Output the (X, Y) coordinate of the center of the cell containing the given text.  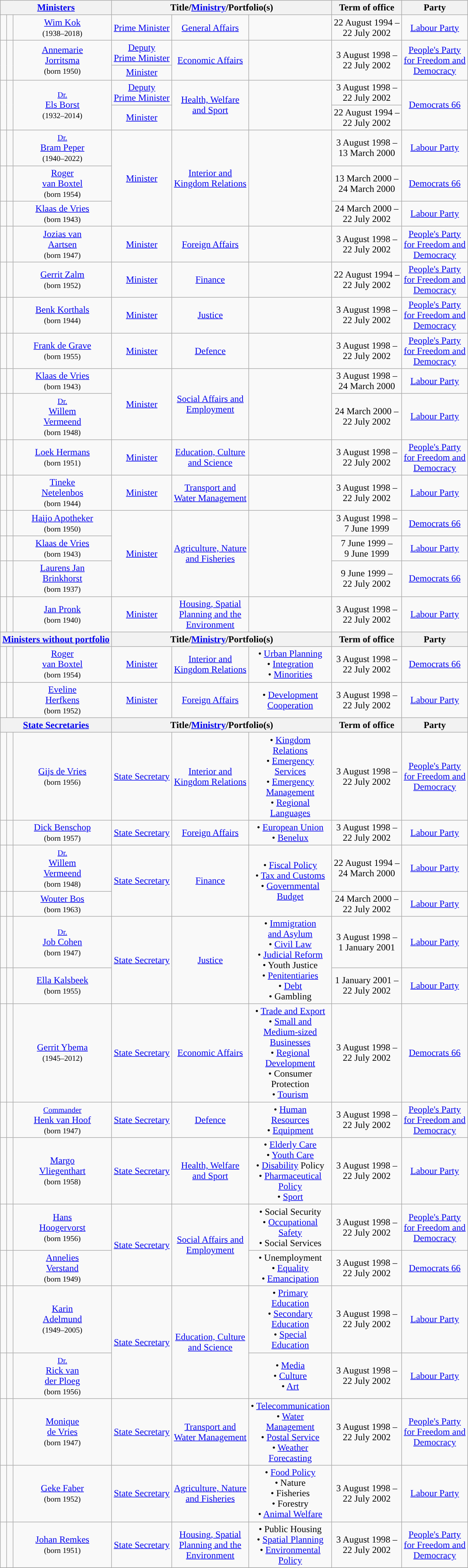
Haijo Apotheker (born 1950) (63, 523)
Frank de Grave (born 1955) (63, 351)
7 June 1999 – 9 June 1999 (367, 548)
Benk Korthals (born 1944) (63, 315)
• Food Policy • Nature • Fisheries • Forestry • Animal Welfare (290, 1493)
Dr. Rick van der Ploeg (born 1956) (63, 1376)
Dick Benschop (born 1957) (63, 832)
Gijs de Vries (born 1956) (63, 776)
• Primary Education • Secondary Education • Special Education (290, 1319)
Jan Pronk (born 1940) (63, 614)
• Fiscal Policy • Tax and Customs • Governmental Budget (290, 881)
Laurens Jan Brinkhorst (born 1937) (63, 579)
Loek Hermans (born 1951) (63, 457)
General Affairs (210, 28)
Tineke Netelenbos (born 1944) (63, 493)
• Elderly Care • Youth Care • Disability Policy • Pharmaceutical Policy • Sport (290, 1171)
Commander Henk van Hoof (born 1947) (63, 1120)
3 August 1998 – 13 March 2000 (367, 148)
Jozias van Aartsen (born 1947) (63, 244)
9 June 1999 – 22 July 2002 (367, 579)
Gerrit Zalm (born 1952) (63, 279)
• Immigration and Asylum • Civil Law • Judicial Reform • Youth Justice • Penitentiaries • Debt • Gambling (290, 960)
3 August 1998 – 7 June 1999 (367, 523)
3 August 1998 – 1 January 2001 (367, 942)
22 August 1994 – 24 March 2000 (367, 868)
• Public Housing • Spatial Planning • Environmental Policy (290, 1545)
Prime Minister (142, 28)
Dr. Bram Peper (1940–2022) (63, 148)
• European Union • Benelux (290, 832)
• Kingdom Relations • Emergency Services • Emergency Management • Regional Languages (290, 776)
Karin Adelmund (1949–2005) (63, 1319)
• Development Cooperation (290, 700)
Eveline Herfkens (born 1952) (63, 700)
Geke Faber (born 1952) (63, 1493)
• Media • Culture • Art (290, 1376)
Wim Kok (1938–2018) (63, 28)
• Telecommunication • Water Management • Postal Service • Weather Forecasting (290, 1432)
3 August 1998 – 24 March 2000 (367, 381)
Ella Kalsbeek (born 1955) (63, 986)
State Secretaries (56, 725)
1 January 2001 – 22 July 2002 (367, 986)
Margo Vliegenthart (born 1958) (63, 1171)
Annelies Verstand (born 1949) (63, 1268)
Annemarie Jorritsma (born 1950) (63, 60)
• Social Security • Occupational Safety • Social Services (290, 1228)
Ministers (56, 8)
Wouter Bos (born 1963) (63, 903)
Dr. Els Borst (1932–2014) (63, 105)
Gerrit Ybema (1945–2012) (63, 1053)
• Trade and Export • Small and Medium-sized Businesses • Regional Development • Consumer Protection • Tourism (290, 1053)
13 March 2000 – 24 March 2000 (367, 183)
Monique de Vries (born 1947) (63, 1432)
Ministers without portfolio (56, 639)
• Urban Planning • Integration • Minorities (290, 664)
Hans Hoogervorst (born 1956) (63, 1228)
Johan Remkes (born 1951) (63, 1545)
• Unemployment • Equality • Emancipation (290, 1268)
• Human Resources • Equipment (290, 1120)
Dr. Job Cohen (born 1947) (63, 942)
